Search for the cell housing the specified text and yield its [x, y] center coordinate. 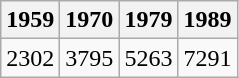
1970 [90, 20]
7291 [208, 58]
1959 [30, 20]
5263 [148, 58]
1989 [208, 20]
1979 [148, 20]
3795 [90, 58]
2302 [30, 58]
